Output the (x, y) coordinate of the center of the cell containing the given text.  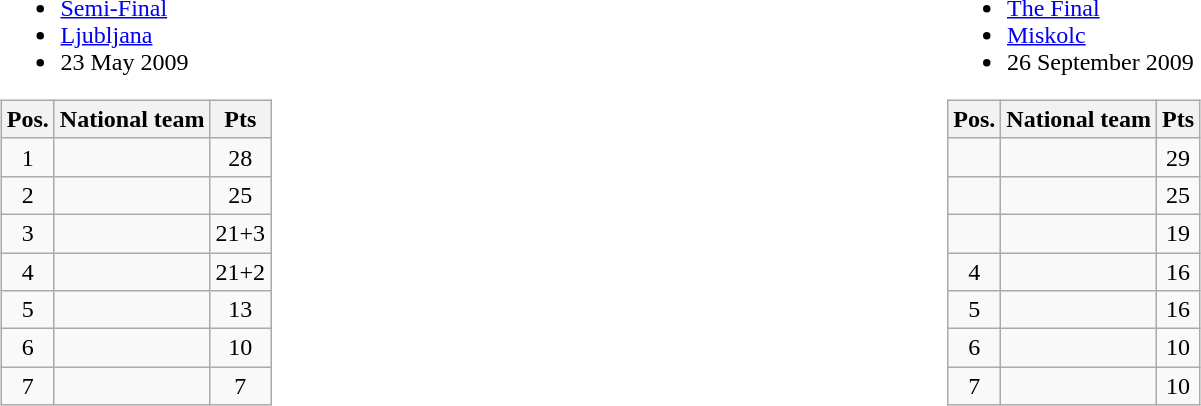
29 (1178, 157)
19 (1178, 233)
21+3 (240, 233)
13 (240, 310)
28 (240, 157)
21+2 (240, 271)
2 (28, 195)
3 (28, 233)
1 (28, 157)
